Capture the cell that displays the provided text and extract its [X, Y] central coordinate. 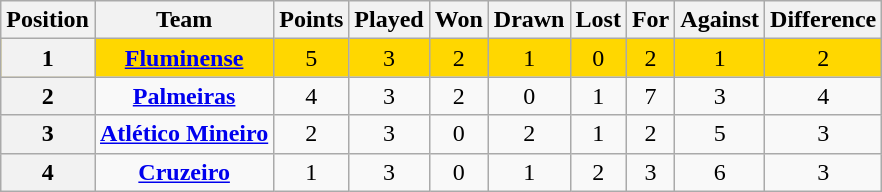
Lost [598, 20]
Against [720, 20]
Played [389, 20]
Team [184, 20]
Position [48, 20]
7 [650, 96]
Cruzeiro [184, 172]
Fluminense [184, 58]
Won [458, 20]
6 [720, 172]
Palmeiras [184, 96]
Difference [824, 20]
Drawn [529, 20]
Points [312, 20]
Atlético Mineiro [184, 134]
For [650, 20]
